Capture the cell that displays the provided text and extract its (X, Y) central coordinate. 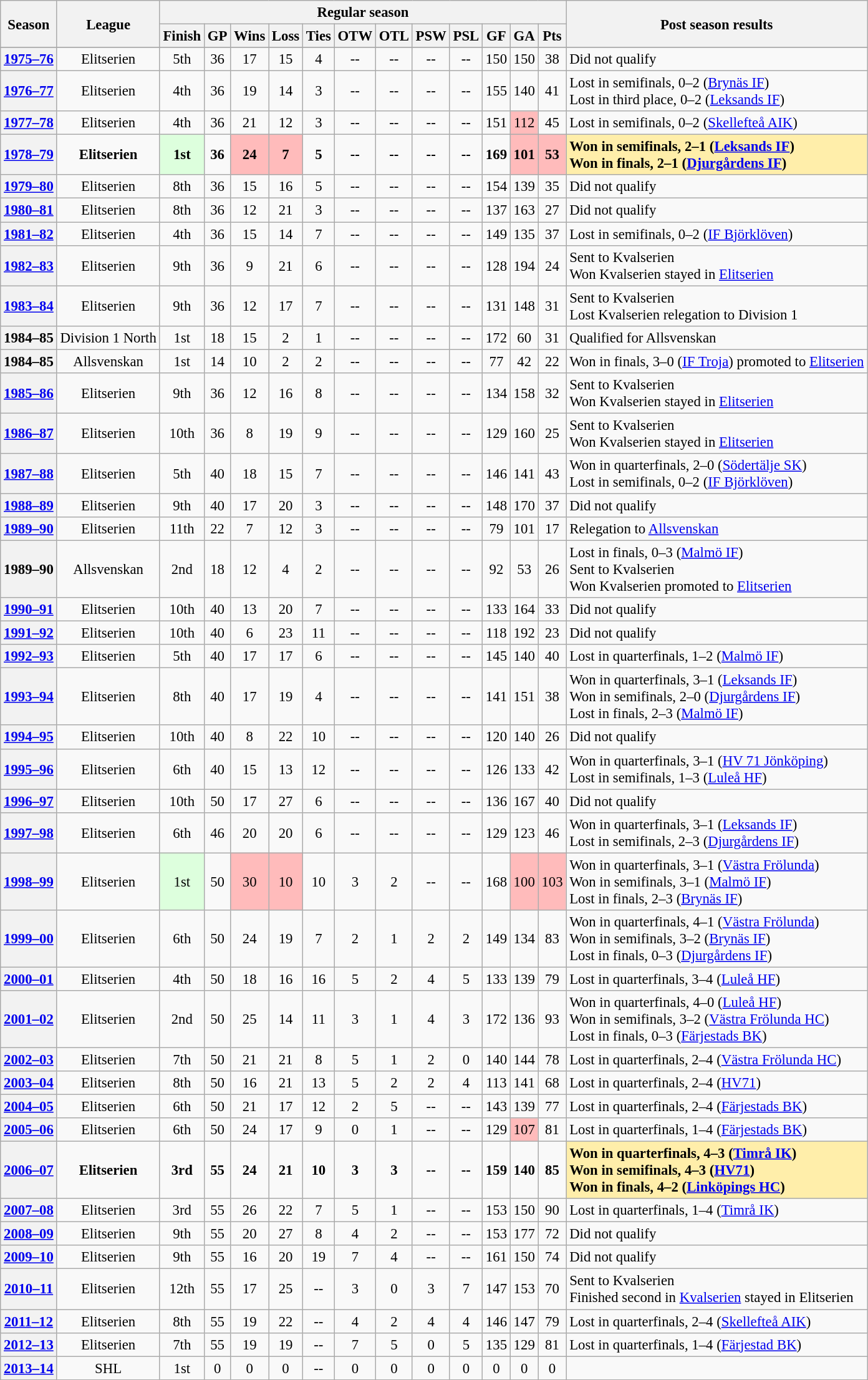
32 (552, 393)
154 (496, 187)
1978–79 (29, 155)
Lost in semifinals, 0–2 (Skellefteå AIK) (717, 123)
1981–82 (29, 234)
143 (496, 1107)
2003–04 (29, 1083)
68 (552, 1083)
192 (524, 633)
45 (552, 123)
33 (552, 610)
Lost in semifinals, 0–2 (IF Björklöven) (717, 234)
159 (496, 1170)
177 (524, 1234)
PSL (466, 36)
GF (496, 36)
1988–89 (29, 505)
Finish (182, 36)
Won in quarterfinals, 3–1 (Leksands IF) Won in semifinals, 2–0 (Djurgårdens IF) Lost in finals, 2–3 (Malmö IF) (717, 697)
128 (496, 266)
2008–09 (29, 1234)
2012–13 (29, 1344)
85 (552, 1170)
PSW (431, 36)
Won in quarterfinals, 4–3 (Timrå IK) Won in semifinals, 4–3 (HV71) Won in finals, 4–2 (Linköpings HC) (717, 1170)
12th (182, 1289)
1992–93 (29, 656)
2002–03 (29, 1059)
1980–81 (29, 210)
2007–08 (29, 1210)
2004–05 (29, 1107)
30 (249, 882)
1987–88 (29, 474)
Won in quarterfinals, 4–1 (Västra Frölunda) Won in semifinals, 3–2 (Brynäs IF) Lost in finals, 0–3 (Djurgårdens IF) (717, 939)
Lost in quarterfinals, 1–4 (Timrå IK) (717, 1210)
1985–86 (29, 393)
Lost in quarterfinals, 2–4 (Färjestads BK) (717, 1107)
170 (524, 505)
Wins (249, 36)
126 (496, 769)
Won in quarterfinals, 4–0 (Luleå HF) Won in semifinals, 3–2 (Västra Frölunda HC) Lost in finals, 0–3 (Färjestads BK) (717, 1019)
112 (524, 123)
1979–80 (29, 187)
194 (524, 266)
2009–10 (29, 1257)
107 (524, 1130)
1995–96 (29, 769)
2010–11 (29, 1289)
Lost in quarterfinals, 1–2 (Malmö IF) (717, 656)
Relegation to Allsvenskan (717, 529)
118 (496, 633)
Lost in quarterfinals, 2–4 (Västra Frölunda HC) (717, 1059)
70 (552, 1289)
164 (524, 610)
83 (552, 939)
1998–99 (29, 882)
144 (524, 1059)
145 (496, 656)
160 (524, 433)
72 (552, 1234)
161 (496, 1257)
Won in quarterfinals, 3–1 (HV 71 Jönköping) Lost in semifinals, 1–3 (Luleå HF) (717, 769)
11th (182, 529)
Won in quarterfinals, 3–1 (Västra Frölunda) Won in semifinals, 3–1 (Malmö IF) Lost in finals, 2–3 (Brynäs IF) (717, 882)
169 (496, 155)
League (109, 24)
1993–94 (29, 697)
Lost in semifinals, 0–2 (Brynäs IF) Lost in third place, 0–2 (Leksands IF) (717, 91)
1991–92 (29, 633)
113 (496, 1083)
137 (496, 210)
43 (552, 474)
Won in semifinals, 2–1 (Leksands IF) Won in finals, 2–1 (Djurgårdens IF) (717, 155)
Won in quarterfinals, 2–0 (Södertälje SK) Lost in semifinals, 0–2 (IF Björklöven) (717, 474)
1999–00 (29, 939)
Season (29, 24)
Loss (286, 36)
2006–07 (29, 1170)
Lost in quarterfinals, 3–4 (Luleå HF) (717, 979)
1997–98 (29, 832)
155 (496, 91)
OTL (394, 36)
Lost in finals, 0–3 (Malmö IF) Sent to Kvalserien Won Kvalserien promoted to Elitserien (717, 570)
Division 1 North (109, 338)
93 (552, 1019)
103 (552, 882)
SHL (109, 1368)
1986–87 (29, 433)
Regular season (363, 12)
Won in quarterfinals, 3–1 (Leksands IF) Lost in semifinals, 2–3 (Djurgårdens IF) (717, 832)
1975–76 (29, 59)
41 (552, 91)
Lost in quarterfinals, 1–4 (Färjestad BK) (717, 1344)
2001–02 (29, 1019)
Lost in quarterfinals, 1–4 (Färjestads BK) (717, 1130)
Qualified for Allsvenskan (717, 338)
1996–97 (29, 801)
2000–01 (29, 979)
90 (552, 1210)
1982–83 (29, 266)
163 (524, 210)
35 (552, 187)
1977–78 (29, 123)
Post season results (717, 24)
GP (217, 36)
Ties (318, 36)
Sent to Kvalserien Lost Kvalserien relegation to Division 1 (717, 306)
74 (552, 1257)
GA (524, 36)
100 (524, 882)
1983–84 (29, 306)
Lost in quarterfinals, 2–4 (Skellefteå AIK) (717, 1321)
1976–77 (29, 91)
78 (552, 1059)
2013–14 (29, 1368)
Won in finals, 3–0 (IF Troja) promoted to Elitserien (717, 361)
OTW (355, 36)
1990–91 (29, 610)
120 (496, 737)
158 (524, 393)
92 (496, 570)
123 (524, 832)
168 (496, 882)
Lost in quarterfinals, 2–4 (HV71) (717, 1083)
Sent to Kvalserien Finished second in Kvalserien stayed in Elitserien (717, 1289)
60 (524, 338)
2005–06 (29, 1130)
2011–12 (29, 1321)
167 (524, 801)
131 (496, 306)
1994–95 (29, 737)
Pts (552, 36)
